Pinpoint the cell where the given text exists, returning its (x, y) midpoint coordinate. 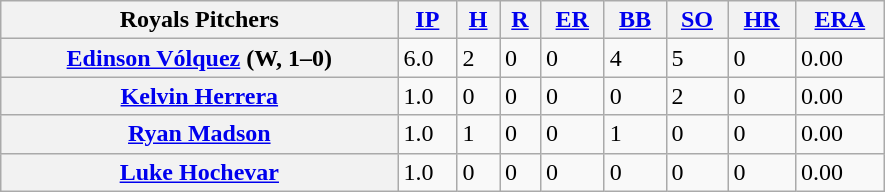
6.0 (428, 58)
Edinson Vólquez (W, 1–0) (200, 58)
ER (572, 20)
SO (697, 20)
Ryan Madson (200, 134)
Luke Hochevar (200, 172)
ERA (840, 20)
H (478, 20)
BB (635, 20)
Royals Pitchers (200, 20)
5 (697, 58)
R (520, 20)
HR (762, 20)
4 (635, 58)
IP (428, 20)
Kelvin Herrera (200, 96)
